Determine the (x, y) coordinate at the center of the cell enclosing the given text.  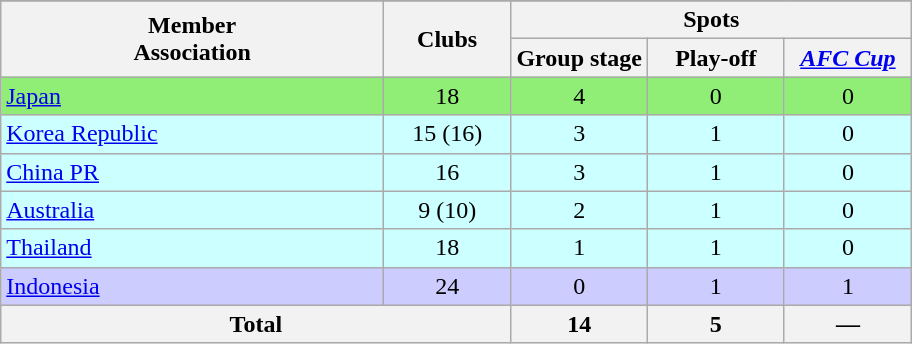
15 (16) (447, 134)
— (848, 324)
AFC Cup (848, 58)
Australia (192, 210)
MemberAssociation (192, 39)
16 (447, 172)
Korea Republic (192, 134)
Indonesia (192, 286)
Group stage (580, 58)
4 (580, 96)
5 (716, 324)
Total (256, 324)
9 (10) (447, 210)
Thailand (192, 248)
Clubs (447, 39)
Spots (712, 20)
China PR (192, 172)
14 (580, 324)
Japan (192, 96)
2 (580, 210)
24 (447, 286)
Play-off (716, 58)
